Provide the [x, y] coordinate of the cell's center where the given text is located.  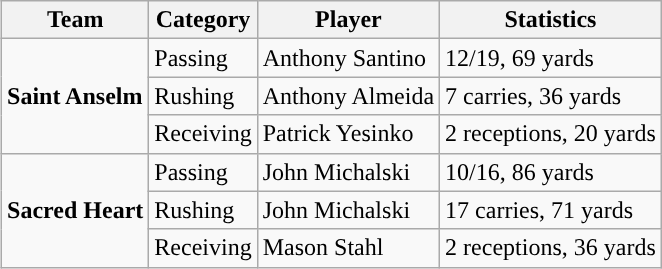
Sacred Heart [76, 210]
Saint Anselm [76, 96]
Statistics [551, 20]
17 carries, 71 yards [551, 210]
2 receptions, 36 yards [551, 248]
Anthony Almeida [348, 96]
Patrick Yesinko [348, 134]
Anthony Santino [348, 58]
Player [348, 20]
Team [76, 20]
12/19, 69 yards [551, 58]
Mason Stahl [348, 248]
2 receptions, 20 yards [551, 134]
7 carries, 36 yards [551, 96]
10/16, 86 yards [551, 172]
Category [203, 20]
